Scan for the cell matching the given text and deliver its (x, y) coordinate at center. 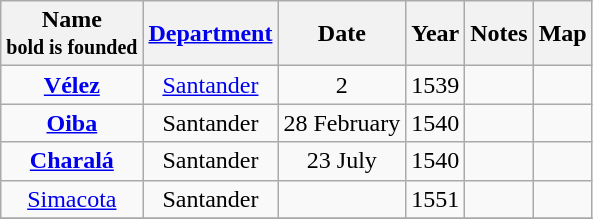
Department (210, 34)
Notes (499, 34)
Namebold is founded (72, 34)
Oiba (72, 123)
2 (342, 85)
Year (436, 34)
Charalá (72, 161)
1551 (436, 199)
1539 (436, 85)
23 July (342, 161)
Date (342, 34)
Vélez (72, 85)
28 February (342, 123)
Simacota (72, 199)
Map (562, 34)
